Output the [X, Y] coordinate of the center of the cell containing the given text.  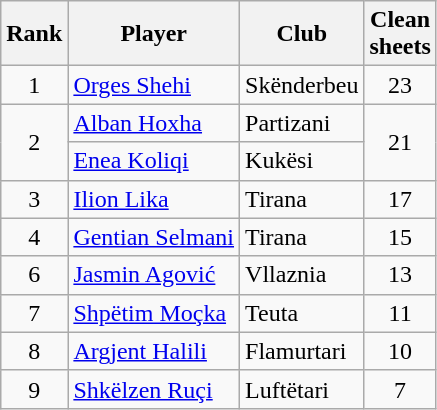
Ilion Lika [154, 199]
Kukësi [302, 161]
6 [34, 275]
17 [400, 199]
Shkëlzen Ruçi [154, 389]
Orges Shehi [154, 85]
2 [34, 142]
3 [34, 199]
1 [34, 85]
Gentian Selmani [154, 237]
9 [34, 389]
Flamurtari [302, 351]
Player [154, 34]
21 [400, 142]
Alban Hoxha [154, 123]
Shpëtim Moçka [154, 313]
8 [34, 351]
Enea Koliqi [154, 161]
Teuta [302, 313]
Partizani [302, 123]
Rank [34, 34]
10 [400, 351]
4 [34, 237]
11 [400, 313]
Vllaznia [302, 275]
13 [400, 275]
Skënderbeu [302, 85]
23 [400, 85]
Cleansheets [400, 34]
Club [302, 34]
Luftëtari [302, 389]
Argjent Halili [154, 351]
15 [400, 237]
Jasmin Agović [154, 275]
